Search for the cell housing the specified text and yield its (X, Y) center coordinate. 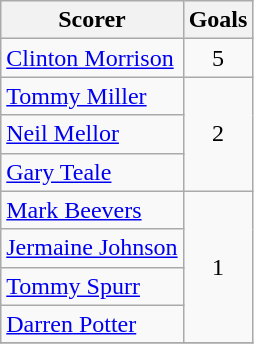
Goals (218, 20)
Neil Mellor (92, 134)
Darren Potter (92, 324)
Tommy Spurr (92, 286)
2 (218, 134)
Mark Beevers (92, 210)
1 (218, 267)
Scorer (92, 20)
Clinton Morrison (92, 58)
Tommy Miller (92, 96)
Gary Teale (92, 172)
Jermaine Johnson (92, 248)
5 (218, 58)
